Scan for the cell matching the given text and deliver its (X, Y) coordinate at center. 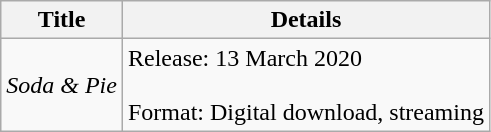
Release: 13 March 2020 Format: Digital download, streaming (306, 85)
Title (62, 20)
Soda & Pie (62, 85)
Details (306, 20)
